Return (x, y) of the center of cell containing provided text 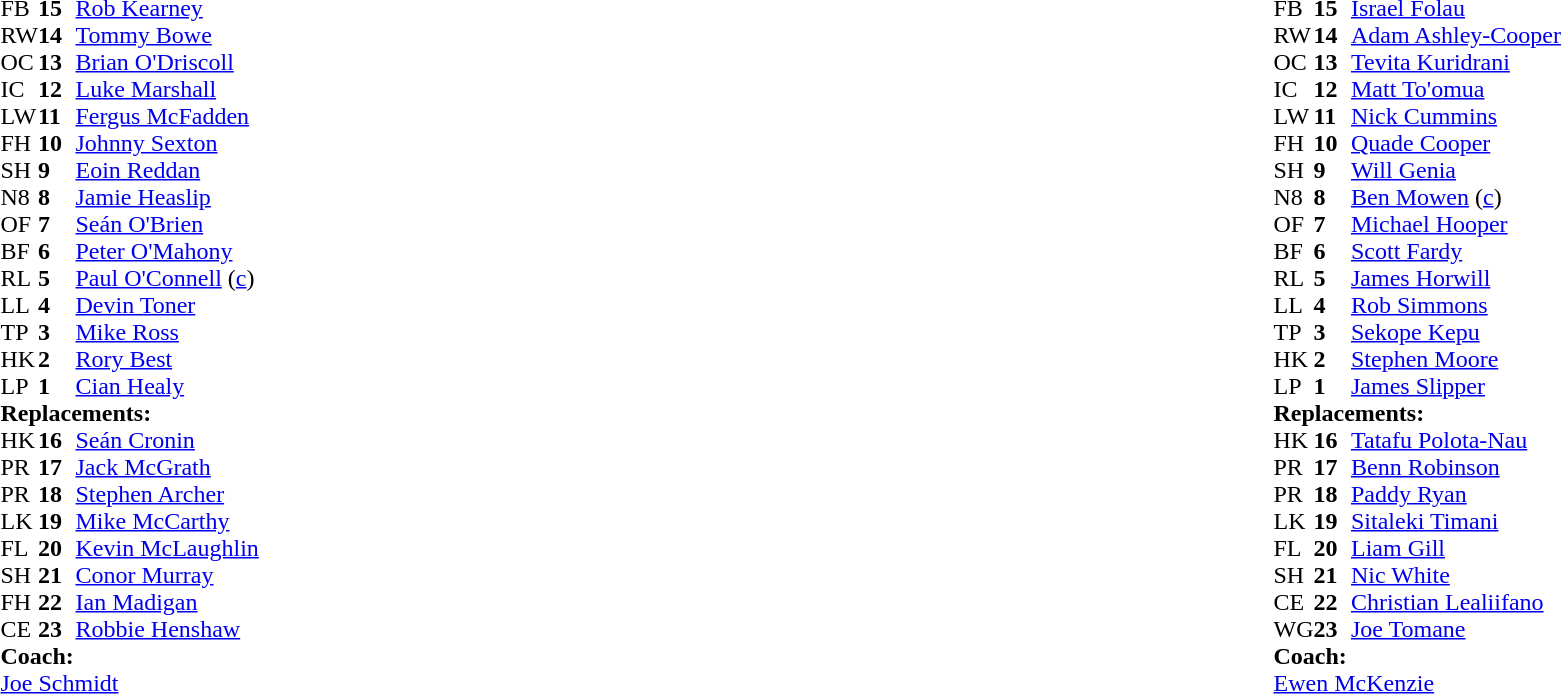
Scott Fardy (1456, 252)
Adam Ashley-Cooper (1456, 36)
Paul O'Connell (c) (168, 278)
Paddy Ryan (1456, 494)
Johnny Sexton (168, 144)
Matt To'omua (1456, 90)
Tatafu Polota-Nau (1456, 440)
Christian Lealiifano (1456, 602)
Rory Best (168, 360)
Ian Madigan (168, 602)
Brian O'Driscoll (168, 62)
Fergus McFadden (168, 116)
Stephen Moore (1456, 360)
Will Genia (1456, 170)
Nic White (1456, 576)
Eoin Reddan (168, 170)
James Horwill (1456, 278)
Sitaleki Timani (1456, 522)
Michael Hooper (1456, 224)
Seán O'Brien (168, 224)
Rob Simmons (1456, 306)
Mike Ross (168, 332)
Ben Mowen (c) (1456, 198)
Conor Murray (168, 576)
Joe Tomane (1456, 630)
Benn Robinson (1456, 468)
Kevin McLaughlin (168, 548)
Peter O'Mahony (168, 252)
Devin Toner (168, 306)
WG (1294, 630)
Jamie Heaslip (168, 198)
Seán Cronin (168, 440)
Robbie Henshaw (168, 630)
Stephen Archer (168, 494)
Cian Healy (168, 386)
Nick Cummins (1456, 116)
Mike McCarthy (168, 522)
Sekope Kepu (1456, 332)
Quade Cooper (1456, 144)
James Slipper (1456, 386)
Tommy Bowe (168, 36)
Jack McGrath (168, 468)
Tevita Kuridrani (1456, 62)
Liam Gill (1456, 548)
Luke Marshall (168, 90)
